Scan for the cell matching the given text and deliver its (X, Y) coordinate at center. 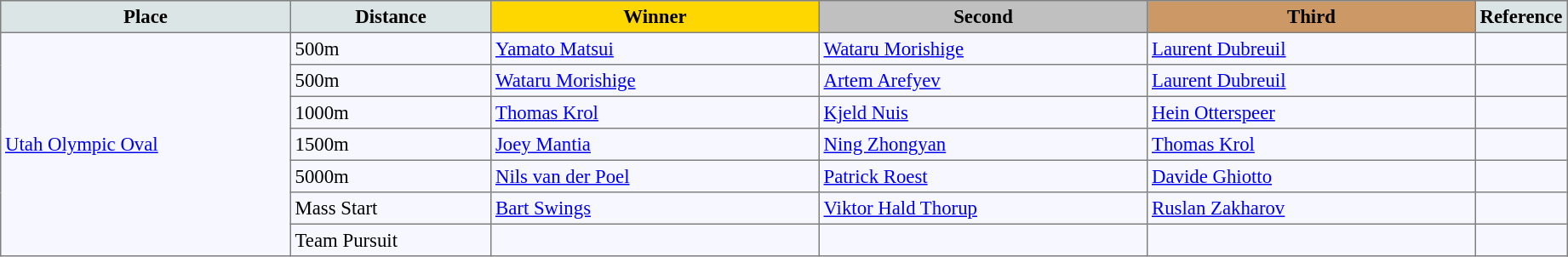
Place (146, 17)
1000m (391, 112)
Yamato Matsui (655, 49)
Second (983, 17)
Kjeld Nuis (983, 112)
Team Pursuit (391, 240)
Nils van der Poel (655, 176)
Mass Start (391, 208)
Viktor Hald Thorup (983, 208)
Bart Swings (655, 208)
Distance (391, 17)
5000m (391, 176)
Ning Zhongyan (983, 145)
Utah Olympic Oval (146, 144)
Davide Ghiotto (1312, 176)
Winner (655, 17)
Artem Arefyev (983, 81)
Ruslan Zakharov (1312, 208)
Joey Mantia (655, 145)
Patrick Roest (983, 176)
Third (1312, 17)
1500m (391, 145)
Hein Otterspeer (1312, 112)
Reference (1520, 17)
